Determine the (x, y) coordinate at the center of the cell enclosing the given text.  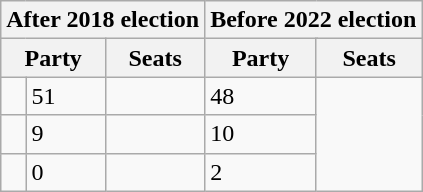
After 2018 election (103, 20)
10 (261, 134)
48 (261, 96)
2 (261, 172)
51 (66, 96)
Before 2022 election (314, 20)
0 (66, 172)
9 (66, 134)
